Scan for the cell matching the given text and deliver its (X, Y) coordinate at center. 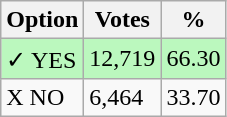
12,719 (122, 59)
Votes (122, 20)
Option (42, 20)
33.70 (194, 97)
6,464 (122, 97)
✓ YES (42, 59)
66.30 (194, 59)
% (194, 20)
X NO (42, 97)
